From the cell containing the given text, extract its center point as [X, Y] coordinate. 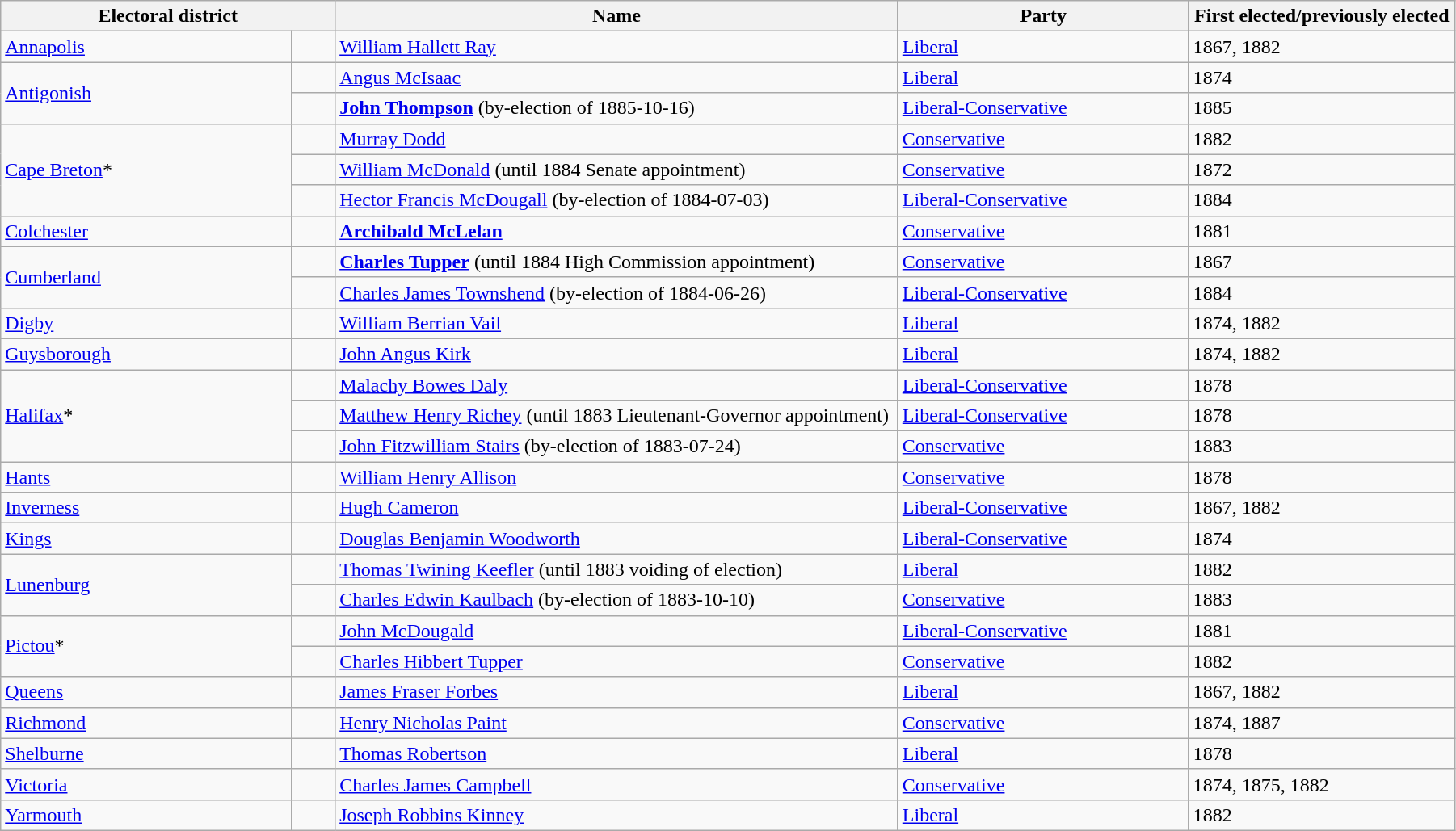
William Henry Allison [617, 477]
1885 [1322, 108]
Murray Dodd [617, 139]
Colchester [146, 231]
1874, 1887 [1322, 723]
Thomas Robertson [617, 753]
Hants [146, 477]
Charles James Townshend (by-election of 1884-06-26) [617, 292]
Matthew Henry Richey (until 1883 Lieutenant-Governor appointment) [617, 416]
William Berrian Vail [617, 323]
John Thompson (by-election of 1885-10-16) [617, 108]
Charles Hibbert Tupper [617, 661]
1872 [1322, 170]
Archibald McLelan [617, 231]
Inverness [146, 508]
Malachy Bowes Daly [617, 385]
Douglas Benjamin Woodworth [617, 539]
Joseph Robbins Kinney [617, 815]
Victoria [146, 784]
John Fitzwilliam Stairs (by-election of 1883-07-24) [617, 447]
Charles James Campbell [617, 784]
1874, 1875, 1882 [1322, 784]
Yarmouth [146, 815]
William Hallett Ray [617, 47]
Hugh Cameron [617, 508]
Charles Edwin Kaulbach (by-election of 1883-10-10) [617, 600]
Lunenburg [146, 585]
Thomas Twining Keefler (until 1883 voiding of election) [617, 569]
Halifax* [146, 416]
John McDougald [617, 631]
Angus McIsaac [617, 78]
Richmond [146, 723]
Antigonish [146, 93]
Hector Francis McDougall (by-election of 1884-07-03) [617, 200]
Guysborough [146, 354]
Cape Breton* [146, 170]
John Angus Kirk [617, 354]
Cumberland [146, 277]
First elected/previously elected [1322, 16]
Electoral district [168, 16]
Party [1043, 16]
Pictou* [146, 646]
Henry Nicholas Paint [617, 723]
Kings [146, 539]
1867 [1322, 262]
Annapolis [146, 47]
William McDonald (until 1884 Senate appointment) [617, 170]
Shelburne [146, 753]
Queens [146, 692]
James Fraser Forbes [617, 692]
Digby [146, 323]
Charles Tupper (until 1884 High Commission appointment) [617, 262]
Name [617, 16]
